Detect which cell encompasses the target text, then output its [X, Y] center coordinate. 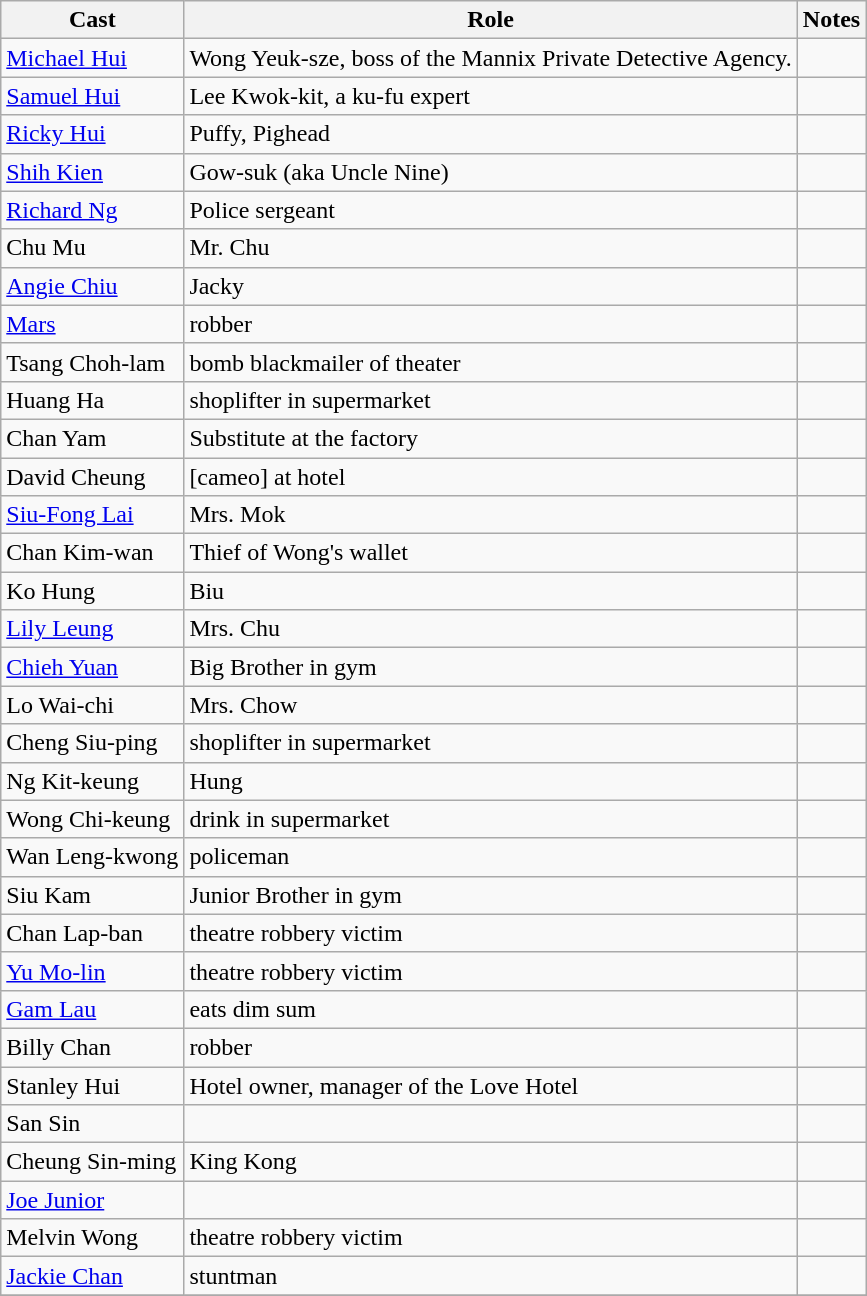
Role [490, 20]
Gow-suk (aka Uncle Nine) [490, 172]
eats dim sum [490, 1009]
Siu-Fong Lai [92, 515]
Lo Wai-chi [92, 705]
Cheung Sin-ming [92, 1162]
Chan Kim-wan [92, 553]
drink in supermarket [490, 819]
Mrs. Chu [490, 629]
Chu Mu [92, 248]
Gam Lau [92, 1009]
stuntman [490, 1276]
Cheng Siu-ping [92, 743]
Cast [92, 20]
Wong Yeuk-sze, boss of the Mannix Private Detective Agency. [490, 58]
San Sin [92, 1124]
Jackie Chan [92, 1276]
Michael Hui [92, 58]
Junior Brother in gym [490, 895]
Mrs. Chow [490, 705]
Joe Junior [92, 1200]
Notes [831, 20]
Lee Kwok-kit, a ku-fu expert [490, 96]
Stanley Hui [92, 1085]
[cameo] at hotel [490, 477]
Mr. Chu [490, 248]
Billy Chan [92, 1047]
Siu Kam [92, 895]
Ng Kit-keung [92, 781]
Ricky Hui [92, 134]
Angie Chiu [92, 286]
Puffy, Pighead [490, 134]
Yu Mo-lin [92, 971]
Police sergeant [490, 210]
Huang Ha [92, 400]
policeman [490, 857]
Melvin Wong [92, 1238]
Substitute at the factory [490, 438]
Big Brother in gym [490, 667]
Wan Leng-kwong [92, 857]
Mrs. Mok [490, 515]
Shih Kien [92, 172]
Thief of Wong's wallet [490, 553]
Chan Lap-ban [92, 933]
Chieh Yuan [92, 667]
Samuel Hui [92, 96]
Lily Leung [92, 629]
Mars [92, 324]
Chan Yam [92, 438]
Richard Ng [92, 210]
Jacky [490, 286]
Tsang Choh-lam [92, 362]
David Cheung [92, 477]
King Kong [490, 1162]
bomb blackmailer of theater [490, 362]
Hotel owner, manager of the Love Hotel [490, 1085]
Hung [490, 781]
Wong Chi-keung [92, 819]
Ko Hung [92, 591]
Biu [490, 591]
